Identify which cell holds the provided text, then report its (x, y) central coordinate. 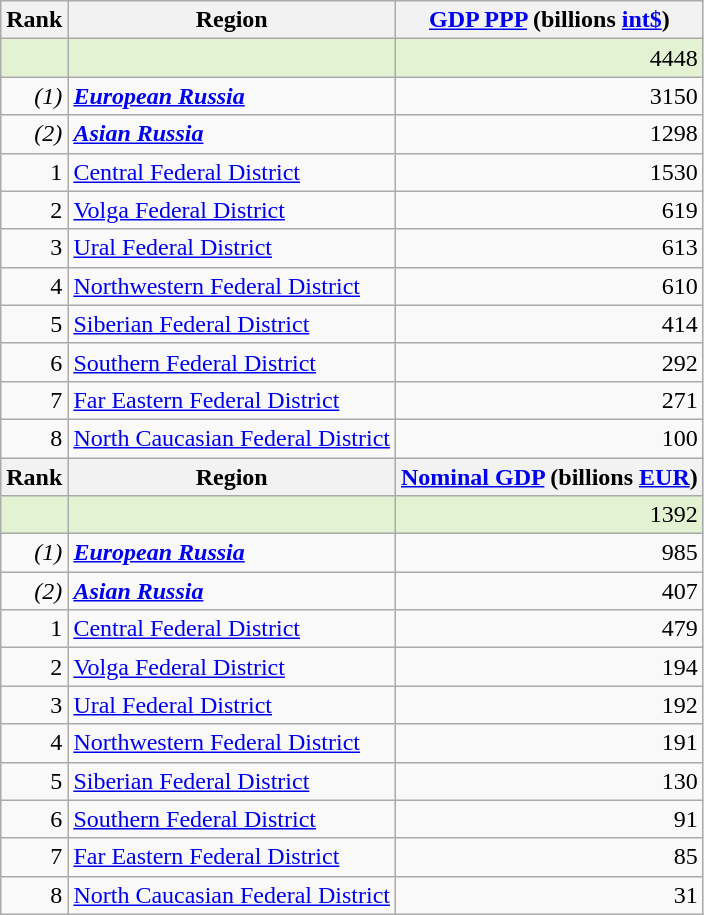
407 (549, 591)
1392 (549, 515)
271 (549, 400)
194 (549, 667)
610 (549, 286)
91 (549, 819)
130 (549, 781)
85 (549, 857)
613 (549, 248)
1298 (549, 134)
Nominal GDP (billions EUR) (549, 477)
985 (549, 553)
4448 (549, 58)
3150 (549, 96)
31 (549, 895)
100 (549, 438)
619 (549, 210)
1530 (549, 172)
GDP PPP (billions int$) (549, 20)
292 (549, 362)
192 (549, 705)
479 (549, 629)
191 (549, 743)
414 (549, 324)
